Find where the given text appears and provide that cell's center as (X, Y) coordinate. 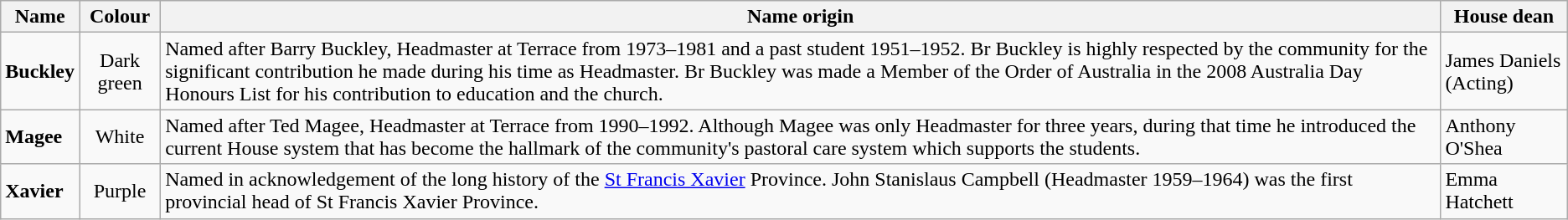
Emma Hatchett (1504, 191)
Colour (119, 17)
James Daniels (Acting) (1504, 71)
Purple (119, 191)
Xavier (40, 191)
Magee (40, 137)
Dark green (119, 71)
Anthony O'Shea (1504, 137)
House dean (1504, 17)
Buckley (40, 71)
White (119, 137)
Name (40, 17)
Name origin (801, 17)
